Output the [X, Y] coordinate of the center of the cell containing the given text.  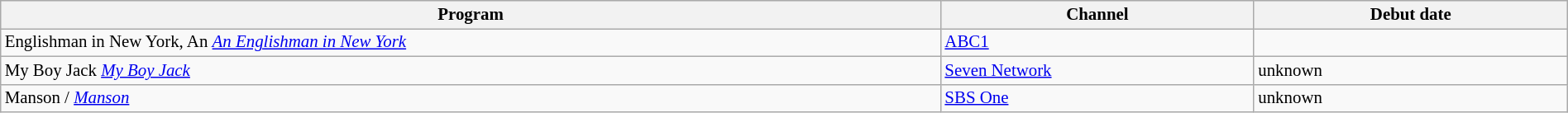
Manson / Manson [471, 98]
Englishman in New York, An An Englishman in New York [471, 42]
ABC1 [1097, 42]
Debut date [1411, 15]
Program [471, 15]
Seven Network [1097, 70]
SBS One [1097, 98]
My Boy Jack My Boy Jack [471, 70]
Channel [1097, 15]
